Capture the cell that displays the provided text and extract its (x, y) central coordinate. 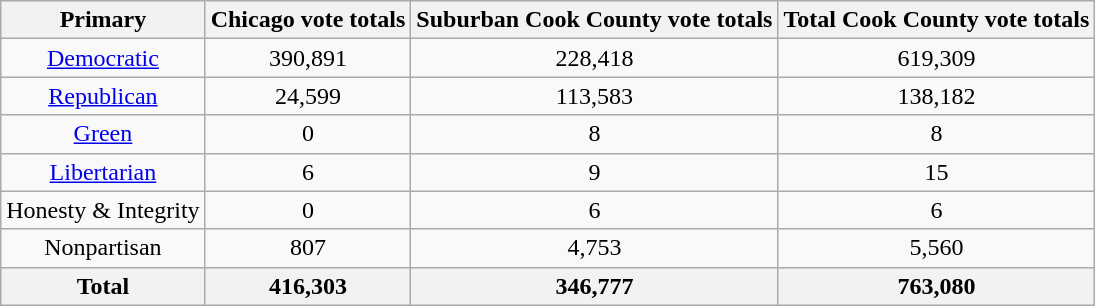
24,599 (308, 96)
Suburban Cook County vote totals (594, 20)
Democratic (103, 58)
Nonpartisan (103, 248)
Primary (103, 20)
5,560 (936, 248)
9 (594, 172)
763,080 (936, 286)
416,303 (308, 286)
Republican (103, 96)
15 (936, 172)
Green (103, 134)
807 (308, 248)
228,418 (594, 58)
Honesty & Integrity (103, 210)
138,182 (936, 96)
113,583 (594, 96)
346,777 (594, 286)
Chicago vote totals (308, 20)
Libertarian (103, 172)
619,309 (936, 58)
Total (103, 286)
Total Cook County vote totals (936, 20)
390,891 (308, 58)
4,753 (594, 248)
